Identify which cell holds the provided text, then report its [x, y] central coordinate. 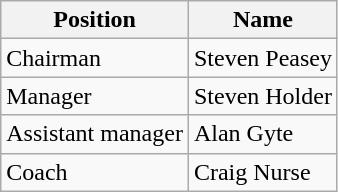
Assistant manager [95, 134]
Position [95, 20]
Alan Gyte [262, 134]
Steven Peasey [262, 58]
Steven Holder [262, 96]
Craig Nurse [262, 172]
Chairman [95, 58]
Name [262, 20]
Coach [95, 172]
Manager [95, 96]
